Provide the [x, y] coordinate of the cell's center where the given text is located.  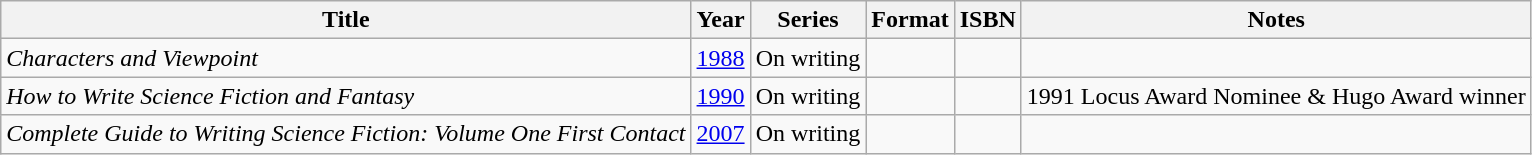
ISBN [988, 20]
1991 Locus Award Nominee & Hugo Award winner [1276, 96]
1990 [720, 96]
Notes [1276, 20]
How to Write Science Fiction and Fantasy [346, 96]
1988 [720, 58]
Characters and Viewpoint [346, 58]
Year [720, 20]
2007 [720, 134]
Format [910, 20]
Complete Guide to Writing Science Fiction: Volume One First Contact [346, 134]
Title [346, 20]
Series [808, 20]
